From the cell containing the given text, extract its center point as (x, y) coordinate. 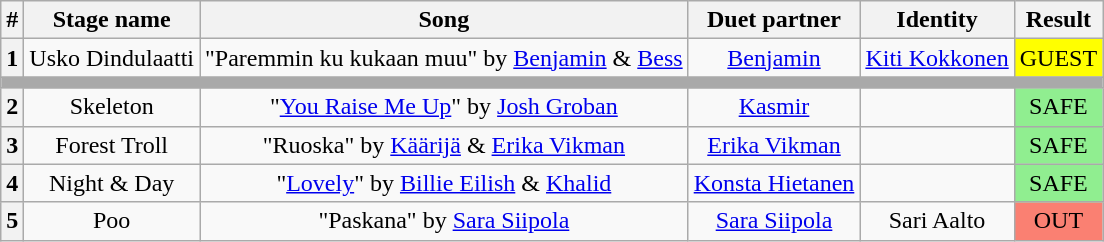
"You Raise Me Up" by Josh Groban (444, 107)
"Paskana" by Sara Siipola (444, 221)
Stage name (112, 20)
"Lovely" by Billie Eilish & Khalid (444, 183)
Erika Vikman (774, 145)
Konsta Hietanen (774, 183)
Sari Aalto (937, 221)
2 (12, 107)
# (12, 20)
"Paremmin ku kukaan muu" by Benjamin & Bess (444, 58)
Kiti Kokkonen (937, 58)
Benjamin (774, 58)
5 (12, 221)
4 (12, 183)
Poo (112, 221)
Song (444, 20)
OUT (1058, 221)
"Ruoska" by Käärijä & Erika Vikman (444, 145)
Duet partner (774, 20)
Skeleton (112, 107)
Kasmir (774, 107)
Forest Troll (112, 145)
GUEST (1058, 58)
3 (12, 145)
1 (12, 58)
Identity (937, 20)
Result (1058, 20)
Sara Siipola (774, 221)
Usko Dindulaatti (112, 58)
Night & Day (112, 183)
